Identify which cell holds the provided text, then report its [X, Y] central coordinate. 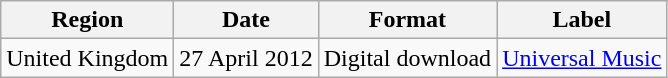
27 April 2012 [246, 58]
Universal Music [582, 58]
Digital download [407, 58]
Format [407, 20]
Date [246, 20]
United Kingdom [88, 58]
Label [582, 20]
Region [88, 20]
